Return the (x, y) coordinate for the center point of the cell that contains the specified text.  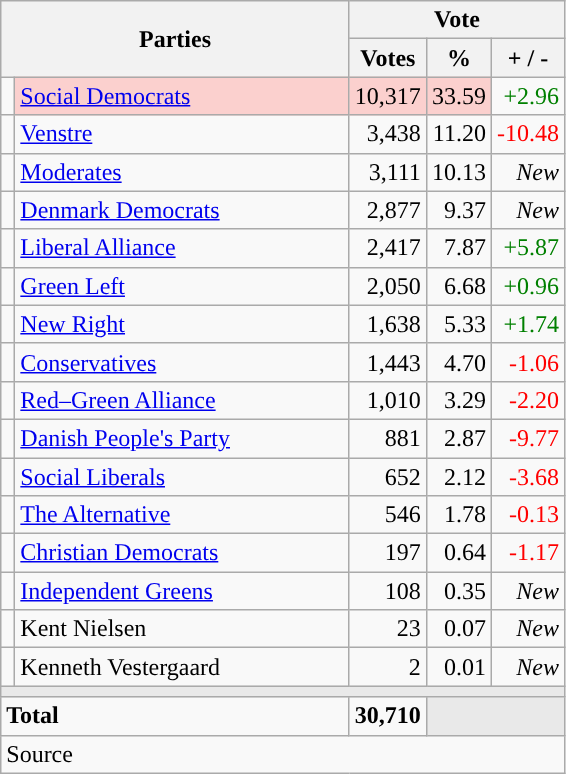
2.87 (458, 438)
Social Liberals (182, 477)
9.37 (458, 210)
Moderates (182, 172)
3,438 (388, 134)
Votes (388, 58)
0.01 (458, 667)
Green Left (182, 286)
3.29 (458, 400)
Independent Greens (182, 591)
1,010 (388, 400)
4.70 (458, 362)
0.07 (458, 629)
197 (388, 553)
30,710 (388, 716)
Liberal Alliance (182, 248)
-1.06 (528, 362)
Parties (176, 39)
0.35 (458, 591)
Kent Nielsen (182, 629)
2,417 (388, 248)
Total (176, 716)
7.87 (458, 248)
The Alternative (182, 515)
-9.77 (528, 438)
+5.87 (528, 248)
Red–Green Alliance (182, 400)
Danish People's Party (182, 438)
-10.48 (528, 134)
Conservatives (182, 362)
10.13 (458, 172)
Denmark Democrats (182, 210)
2.12 (458, 477)
Social Democrats (182, 96)
652 (388, 477)
% (458, 58)
+1.74 (528, 324)
108 (388, 591)
+2.96 (528, 96)
5.33 (458, 324)
0.64 (458, 553)
+ / - (528, 58)
-1.17 (528, 553)
Kenneth Vestergaard (182, 667)
11.20 (458, 134)
881 (388, 438)
546 (388, 515)
-0.13 (528, 515)
33.59 (458, 96)
Venstre (182, 134)
Christian Democrats (182, 553)
10,317 (388, 96)
1.78 (458, 515)
Source (283, 754)
2,050 (388, 286)
6.68 (458, 286)
Vote (456, 20)
New Right (182, 324)
-2.20 (528, 400)
-3.68 (528, 477)
2,877 (388, 210)
3,111 (388, 172)
1,443 (388, 362)
2 (388, 667)
23 (388, 629)
+0.96 (528, 286)
1,638 (388, 324)
